Return [x, y] of the center of cell containing provided text 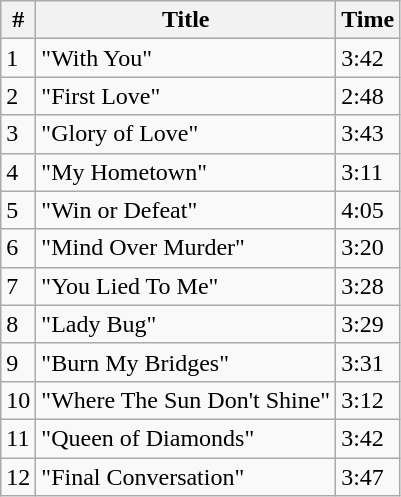
12 [18, 477]
3:20 [368, 248]
"Where The Sun Don't Shine" [186, 400]
3 [18, 134]
9 [18, 362]
"You Lied To Me" [186, 286]
6 [18, 248]
3:31 [368, 362]
"Queen of Diamonds" [186, 438]
"Lady Bug" [186, 324]
3:11 [368, 172]
Time [368, 20]
# [18, 20]
2 [18, 96]
8 [18, 324]
3:12 [368, 400]
"First Love" [186, 96]
1 [18, 58]
"Burn My Bridges" [186, 362]
3:29 [368, 324]
"My Hometown" [186, 172]
"With You" [186, 58]
5 [18, 210]
3:47 [368, 477]
3:43 [368, 134]
2:48 [368, 96]
"Mind Over Murder" [186, 248]
3:28 [368, 286]
4 [18, 172]
7 [18, 286]
10 [18, 400]
"Glory of Love" [186, 134]
Title [186, 20]
11 [18, 438]
"Win or Defeat" [186, 210]
4:05 [368, 210]
"Final Conversation" [186, 477]
